Search for the cell housing the specified text and yield its [X, Y] center coordinate. 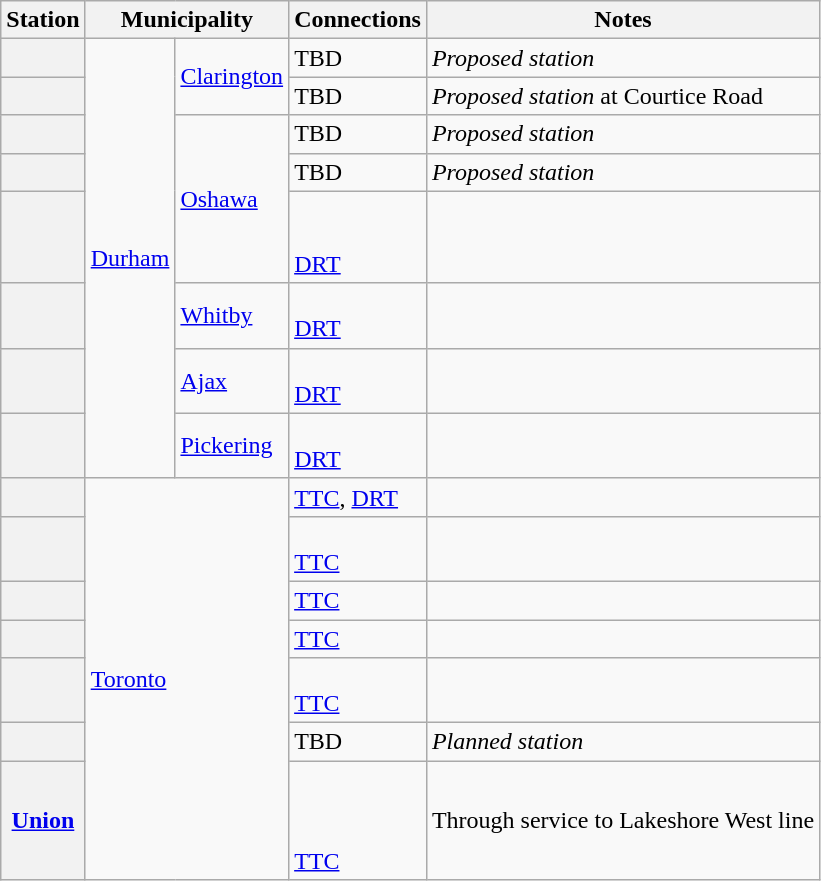
Durham [130, 259]
Oshawa [232, 199]
Municipality [186, 20]
Toronto [186, 678]
Station [43, 20]
TTC, DRT [358, 497]
Pickering [232, 446]
Ajax [232, 380]
Union [43, 820]
Notes [622, 20]
Through service to Lakeshore West line [622, 820]
Proposed station at Courtice Road [622, 96]
Planned station [622, 742]
Clarington [232, 77]
Connections [358, 20]
Whitby [232, 316]
